Extract the (x, y) coordinate from the center of the cell holding the provided text.  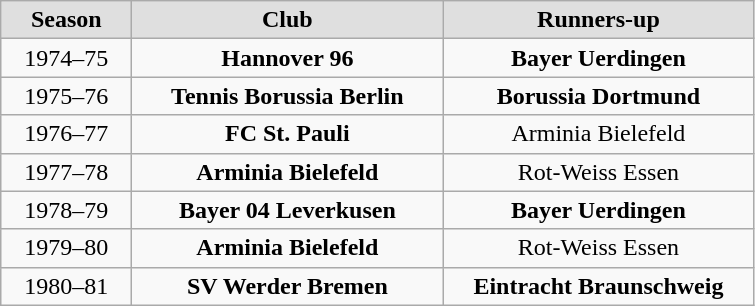
SV Werder Bremen (288, 286)
Runners-up (598, 20)
1980–81 (66, 286)
Eintracht Braunschweig (598, 286)
1978–79 (66, 210)
Bayer 04 Leverkusen (288, 210)
Borussia Dortmund (598, 96)
1974–75 (66, 58)
Tennis Borussia Berlin (288, 96)
Hannover 96 (288, 58)
1975–76 (66, 96)
Season (66, 20)
1979–80 (66, 248)
1977–78 (66, 172)
Club (288, 20)
FC St. Pauli (288, 134)
1976–77 (66, 134)
